Pinpoint the cell where the given text exists, returning its [X, Y] midpoint coordinate. 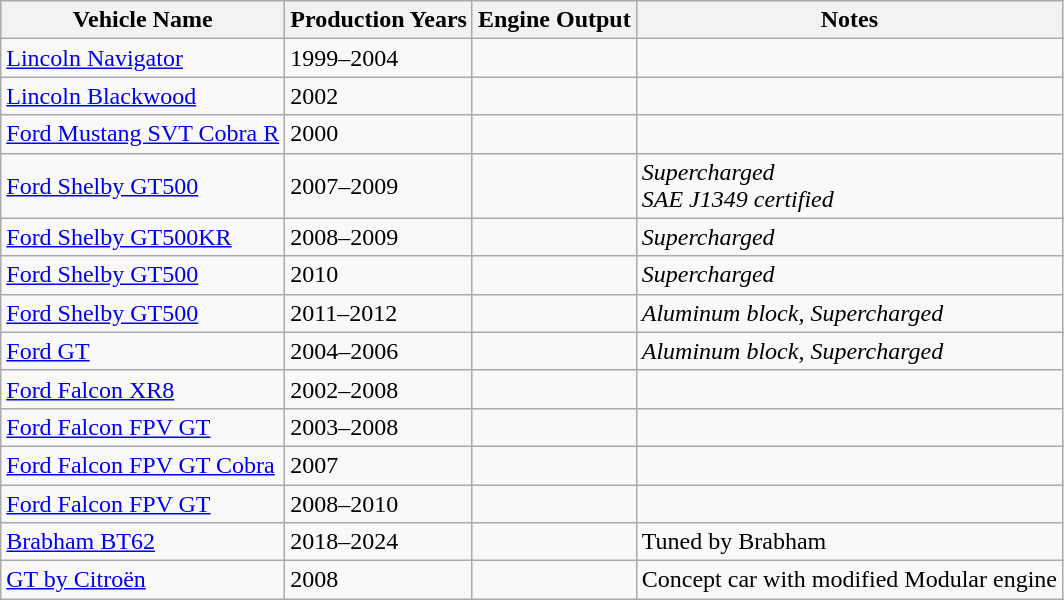
Ford Falcon XR8 [143, 389]
2003–2008 [379, 427]
2000 [379, 134]
Ford Shelby GT500KR [143, 237]
Production Years [379, 20]
2010 [379, 275]
SuperchargedSAE J1349 certified [849, 186]
2008 [379, 580]
2008–2010 [379, 503]
Concept car with modified Modular engine [849, 580]
Lincoln Blackwood [143, 96]
1999–2004 [379, 58]
2018–2024 [379, 542]
2002–2008 [379, 389]
2011–2012 [379, 313]
2008–2009 [379, 237]
2007–2009 [379, 186]
2002 [379, 96]
Engine Output [554, 20]
GT by Citroën [143, 580]
Tuned by Brabham [849, 542]
Brabham BT62 [143, 542]
Notes [849, 20]
2007 [379, 465]
Ford Falcon FPV GT Cobra [143, 465]
Vehicle Name [143, 20]
Ford Mustang SVT Cobra R [143, 134]
Lincoln Navigator [143, 58]
Ford GT [143, 351]
2004–2006 [379, 351]
